Scan for the cell matching the given text and deliver its [X, Y] coordinate at center. 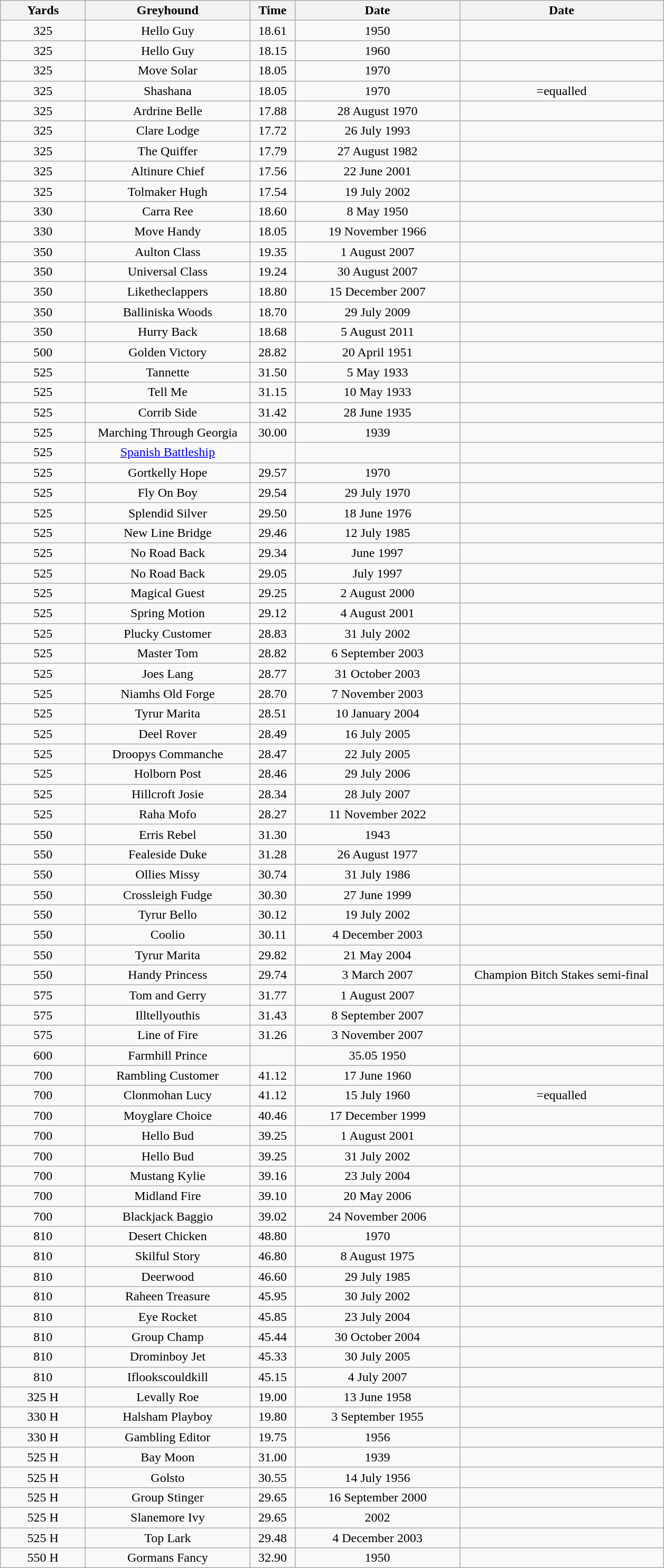
45.44 [273, 1337]
Coolio [168, 935]
Bay Moon [168, 1457]
Yards [43, 11]
Holborn Post [168, 774]
Crossleigh Fudge [168, 895]
31.26 [273, 1035]
Carra Ree [168, 211]
Gortkelly Hope [168, 473]
28.49 [273, 734]
8 August 1975 [377, 1257]
20 April 1951 [377, 352]
550 H [43, 1558]
7 November 2003 [377, 694]
29.82 [273, 955]
17.88 [273, 111]
30.12 [273, 915]
Spanish Battleship [168, 452]
18.70 [273, 312]
Gormans Fancy [168, 1558]
22 June 2001 [377, 171]
Fealeside Duke [168, 854]
46.60 [273, 1277]
3 September 1955 [377, 1417]
39.10 [273, 1196]
21 May 2004 [377, 955]
18.61 [273, 31]
29.12 [273, 613]
6 September 2003 [377, 654]
45.33 [273, 1357]
28.70 [273, 694]
Erris Rebel [168, 834]
30 October 2004 [377, 1337]
Tannette [168, 372]
1 August 2001 [377, 1136]
29.25 [273, 593]
29.48 [273, 1538]
Desert Chicken [168, 1236]
45.85 [273, 1317]
Plucky Customer [168, 634]
18 June 1976 [377, 513]
Hillcroft Josie [168, 794]
27 August 1982 [377, 151]
31 October 2003 [377, 674]
28.83 [273, 634]
15 July 1960 [377, 1095]
Tell Me [168, 392]
Universal Class [168, 272]
28.34 [273, 794]
19.35 [273, 252]
17 December 1999 [377, 1116]
The Quiffer [168, 151]
Moyglare Choice [168, 1116]
Greyhound [168, 11]
29 July 1985 [377, 1277]
31.50 [273, 372]
1956 [377, 1437]
4 July 2007 [377, 1377]
30 July 2005 [377, 1357]
19.80 [273, 1417]
31 July 1986 [377, 874]
17.54 [273, 191]
Marching Through Georgia [168, 432]
16 September 2000 [377, 1497]
17 June 1960 [377, 1075]
19.75 [273, 1437]
Clonmohan Lucy [168, 1095]
Rambling Customer [168, 1075]
3 March 2007 [377, 975]
29.74 [273, 975]
Niamhs Old Forge [168, 694]
24 November 2006 [377, 1216]
Golden Victory [168, 352]
32.90 [273, 1558]
29.34 [273, 553]
48.80 [273, 1236]
5 August 2011 [377, 332]
27 June 1999 [377, 895]
26 August 1977 [377, 854]
July 1997 [377, 573]
Move Handy [168, 231]
Aulton Class [168, 252]
28 June 1935 [377, 412]
46.80 [273, 1257]
Group Stinger [168, 1497]
26 July 1993 [377, 131]
18.68 [273, 332]
40.46 [273, 1116]
19 November 1966 [377, 231]
Fly On Boy [168, 493]
31.15 [273, 392]
8 September 2007 [377, 1015]
22 July 2005 [377, 754]
Tom and Gerry [168, 995]
Master Tom [168, 654]
13 June 1958 [377, 1397]
Group Champ [168, 1337]
Joes Lang [168, 674]
31.30 [273, 834]
17.56 [273, 171]
Golsto [168, 1477]
28.27 [273, 814]
Magical Guest [168, 593]
Tyrur Bello [168, 915]
31.00 [273, 1457]
29 July 2006 [377, 774]
31.77 [273, 995]
31.42 [273, 412]
2002 [377, 1517]
16 July 2005 [377, 734]
Raheen Treasure [168, 1297]
Midland Fire [168, 1196]
18.80 [273, 292]
1960 [377, 51]
45.95 [273, 1297]
17.79 [273, 151]
39.16 [273, 1176]
Champion Bitch Stakes semi-final [562, 975]
17.72 [273, 131]
4 August 2001 [377, 613]
June 1997 [377, 553]
Illtellyouthis [168, 1015]
Gambling Editor [168, 1437]
Liketheclappers [168, 292]
Levally Roe [168, 1397]
10 May 1933 [377, 392]
28.46 [273, 774]
30.55 [273, 1477]
Top Lark [168, 1538]
29 July 1970 [377, 493]
30.11 [273, 935]
29.57 [273, 473]
14 July 1956 [377, 1477]
29.46 [273, 533]
Splendid Silver [168, 513]
28 July 2007 [377, 794]
5 May 1933 [377, 372]
Drominboy Jet [168, 1357]
35.05 1950 [377, 1055]
11 November 2022 [377, 814]
Mustang Kylie [168, 1176]
600 [43, 1055]
Farmhill Prince [168, 1055]
19.00 [273, 1397]
3 November 2007 [377, 1035]
28.77 [273, 674]
Tolmaker Hugh [168, 191]
Balliniska Woods [168, 312]
Slanemore Ivy [168, 1517]
19.24 [273, 272]
Deerwood [168, 1277]
20 May 2006 [377, 1196]
12 July 1985 [377, 533]
30 July 2002 [377, 1297]
Clare Lodge [168, 131]
Shashana [168, 91]
30.74 [273, 874]
1943 [377, 834]
Handy Princess [168, 975]
Ardrine Belle [168, 111]
Ollies Missy [168, 874]
31.28 [273, 854]
28 August 1970 [377, 111]
Corrib Side [168, 412]
Raha Mofo [168, 814]
30 August 2007 [377, 272]
Hurry Back [168, 332]
Blackjack Baggio [168, 1216]
28.47 [273, 754]
Line of Fire [168, 1035]
28.51 [273, 714]
18.60 [273, 211]
10 January 2004 [377, 714]
30.00 [273, 432]
325 H [43, 1397]
30.30 [273, 895]
Move Solar [168, 71]
31.43 [273, 1015]
Halsham Playboy [168, 1417]
29.05 [273, 573]
Skilful Story [168, 1257]
8 May 1950 [377, 211]
45.15 [273, 1377]
39.02 [273, 1216]
2 August 2000 [377, 593]
Iflookscouldkill [168, 1377]
Droopys Commanche [168, 754]
Spring Motion [168, 613]
18.15 [273, 51]
15 December 2007 [377, 292]
Altinure Chief [168, 171]
500 [43, 352]
New Line Bridge [168, 533]
Eye Rocket [168, 1317]
Deel Rover [168, 734]
Time [273, 11]
29.54 [273, 493]
29 July 2009 [377, 312]
29.50 [273, 513]
